Detect which cell encompasses the target text, then output its [X, Y] center coordinate. 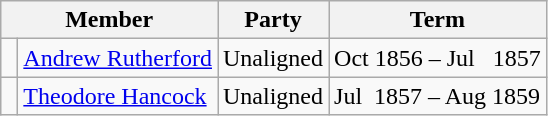
Party [274, 20]
Andrew Rutherford [118, 58]
Theodore Hancock [118, 96]
Term [438, 20]
Oct 1856 – Jul 1857 [438, 58]
Jul 1857 – Aug 1859 [438, 96]
Member [110, 20]
